Determine the (X, Y) coordinate at the center of the cell enclosing the given text.  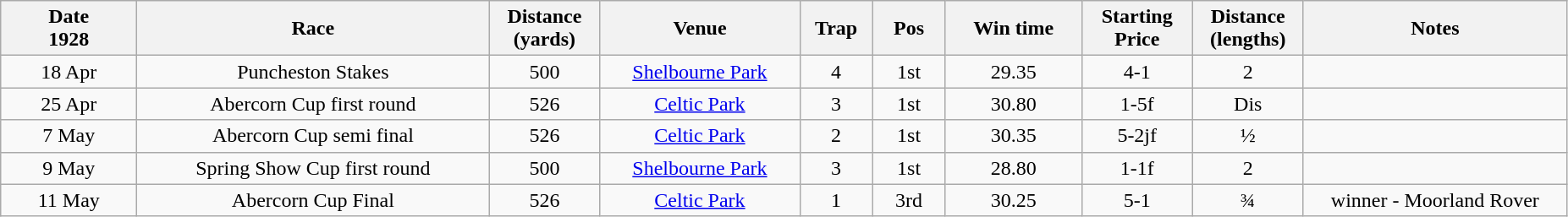
Distance (lengths) (1247, 29)
½ (1247, 136)
Trap (836, 29)
7 May (69, 136)
28.80 (1014, 168)
30.80 (1014, 104)
3rd (909, 200)
5-2jf (1137, 136)
Pos (909, 29)
11 May (69, 200)
4 (836, 72)
winner - Moorland Rover (1435, 200)
Dis (1247, 104)
5-1 (1137, 200)
Starting Price (1137, 29)
4-1 (1137, 72)
Abercorn Cup Final (313, 200)
25 Apr (69, 104)
1 (836, 200)
Spring Show Cup first round (313, 168)
¾ (1247, 200)
Distance(yards) (545, 29)
29.35 (1014, 72)
30.25 (1014, 200)
Win time (1014, 29)
9 May (69, 168)
1-1f (1137, 168)
18 Apr (69, 72)
Abercorn Cup first round (313, 104)
Venue (700, 29)
Race (313, 29)
30.35 (1014, 136)
Puncheston Stakes (313, 72)
Abercorn Cup semi final (313, 136)
Notes (1435, 29)
Date1928 (69, 29)
1-5f (1137, 104)
